Find where the given text appears and provide that cell's center as (X, Y) coordinate. 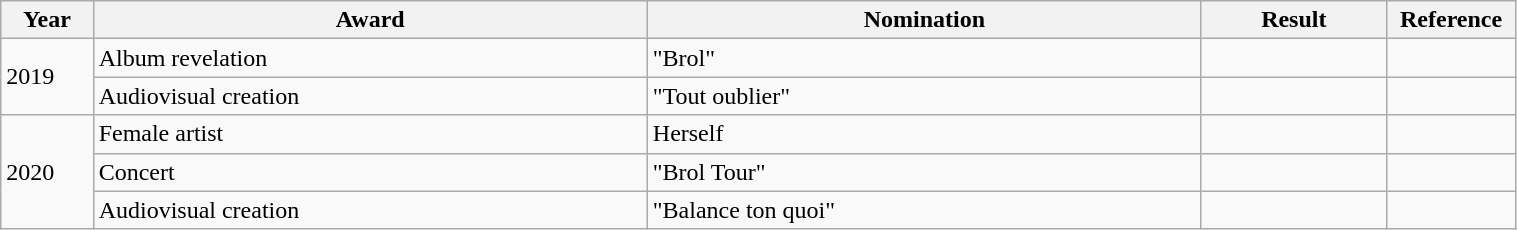
Concert (370, 172)
Female artist (370, 134)
Result (1294, 20)
Reference (1451, 20)
"Brol Tour" (924, 172)
Album revelation (370, 58)
"Brol" (924, 58)
Herself (924, 134)
"Balance ton quoi" (924, 210)
"Tout oublier" (924, 96)
Award (370, 20)
2019 (47, 77)
Nomination (924, 20)
Year (47, 20)
2020 (47, 172)
